Provide the [X, Y] coordinate of the cell's center where the given text is located.  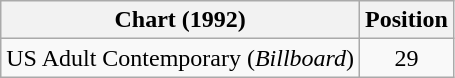
29 [407, 58]
Position [407, 20]
US Adult Contemporary (Billboard) [180, 58]
Chart (1992) [180, 20]
